Return [X, Y] of the center of cell containing provided text 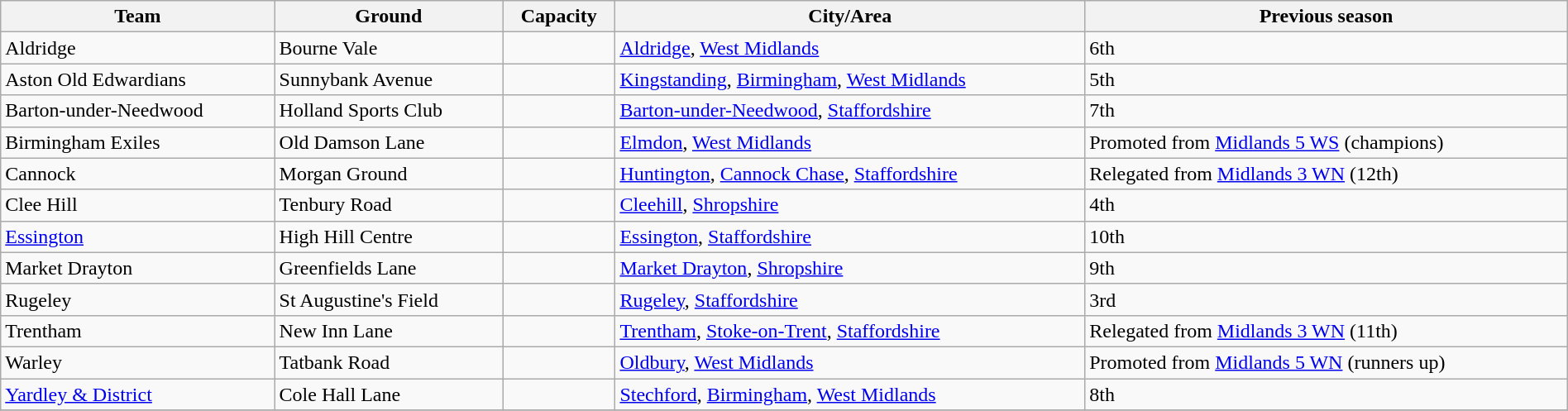
Capacity [559, 17]
Cleehill, Shropshire [850, 205]
Tatbank Road [389, 362]
Holland Sports Club [389, 111]
Old Damson Lane [389, 142]
New Inn Lane [389, 331]
Previous season [1327, 17]
6th [1327, 48]
10th [1327, 237]
Kingstanding, Birmingham, West Midlands [850, 79]
High Hill Centre [389, 237]
Huntington, Cannock Chase, Staffordshire [850, 174]
Trentham, Stoke-on-Trent, Staffordshire [850, 331]
Trentham [137, 331]
Market Drayton, Shropshire [850, 268]
3rd [1327, 299]
Warley [137, 362]
4th [1327, 205]
St Augustine's Field [389, 299]
Team [137, 17]
Elmdon, West Midlands [850, 142]
Aston Old Edwardians [137, 79]
Rugeley [137, 299]
Barton-under-Needwood [137, 111]
City/Area [850, 17]
Cole Hall Lane [389, 394]
9th [1327, 268]
Barton-under-Needwood, Staffordshire [850, 111]
Promoted from Midlands 5 WN (runners up) [1327, 362]
Promoted from Midlands 5 WS (champions) [1327, 142]
Stechford, Birmingham, West Midlands [850, 394]
5th [1327, 79]
Bourne Vale [389, 48]
Yardley & District [137, 394]
Ground [389, 17]
Morgan Ground [389, 174]
Tenbury Road [389, 205]
7th [1327, 111]
Aldridge [137, 48]
Essington, Staffordshire [850, 237]
Aldridge, West Midlands [850, 48]
Essington [137, 237]
Oldbury, West Midlands [850, 362]
Birmingham Exiles [137, 142]
Relegated from Midlands 3 WN (12th) [1327, 174]
Rugeley, Staffordshire [850, 299]
Sunnybank Avenue [389, 79]
Clee Hill [137, 205]
Greenfields Lane [389, 268]
8th [1327, 394]
Relegated from Midlands 3 WN (11th) [1327, 331]
Market Drayton [137, 268]
Cannock [137, 174]
